For the text-containing cell, return its midpoint in (X, Y) coordinate format. 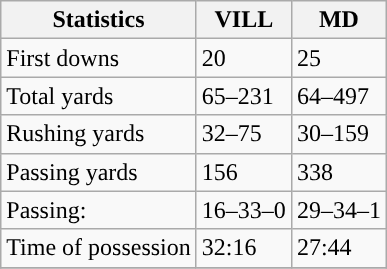
30–159 (338, 134)
25 (338, 58)
16–33–0 (244, 210)
MD (338, 20)
32–75 (244, 134)
64–497 (338, 96)
32:16 (244, 248)
Statistics (99, 20)
20 (244, 58)
Total yards (99, 96)
First downs (99, 58)
Passing yards (99, 172)
156 (244, 172)
27:44 (338, 248)
Time of possession (99, 248)
65–231 (244, 96)
29–34–1 (338, 210)
VILL (244, 20)
Passing: (99, 210)
Rushing yards (99, 134)
338 (338, 172)
